Capture the cell that displays the provided text and extract its (X, Y) central coordinate. 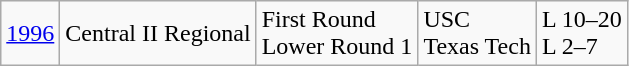
1996 (30, 34)
L 10–20L 2–7 (582, 34)
USCTexas Tech (478, 34)
First RoundLower Round 1 (337, 34)
Central II Regional (158, 34)
